Provide the [x, y] coordinate of the cell's center where the given text is located.  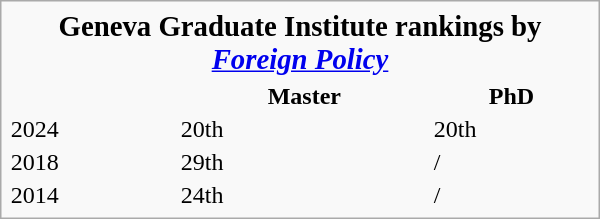
PhD [511, 96]
2024 [92, 129]
Master [304, 96]
2014 [92, 195]
2018 [92, 162]
29th [304, 162]
24th [304, 195]
Geneva Graduate Institute rankings by Foreign Policy [300, 44]
